Search for the cell housing the specified text and yield its (X, Y) center coordinate. 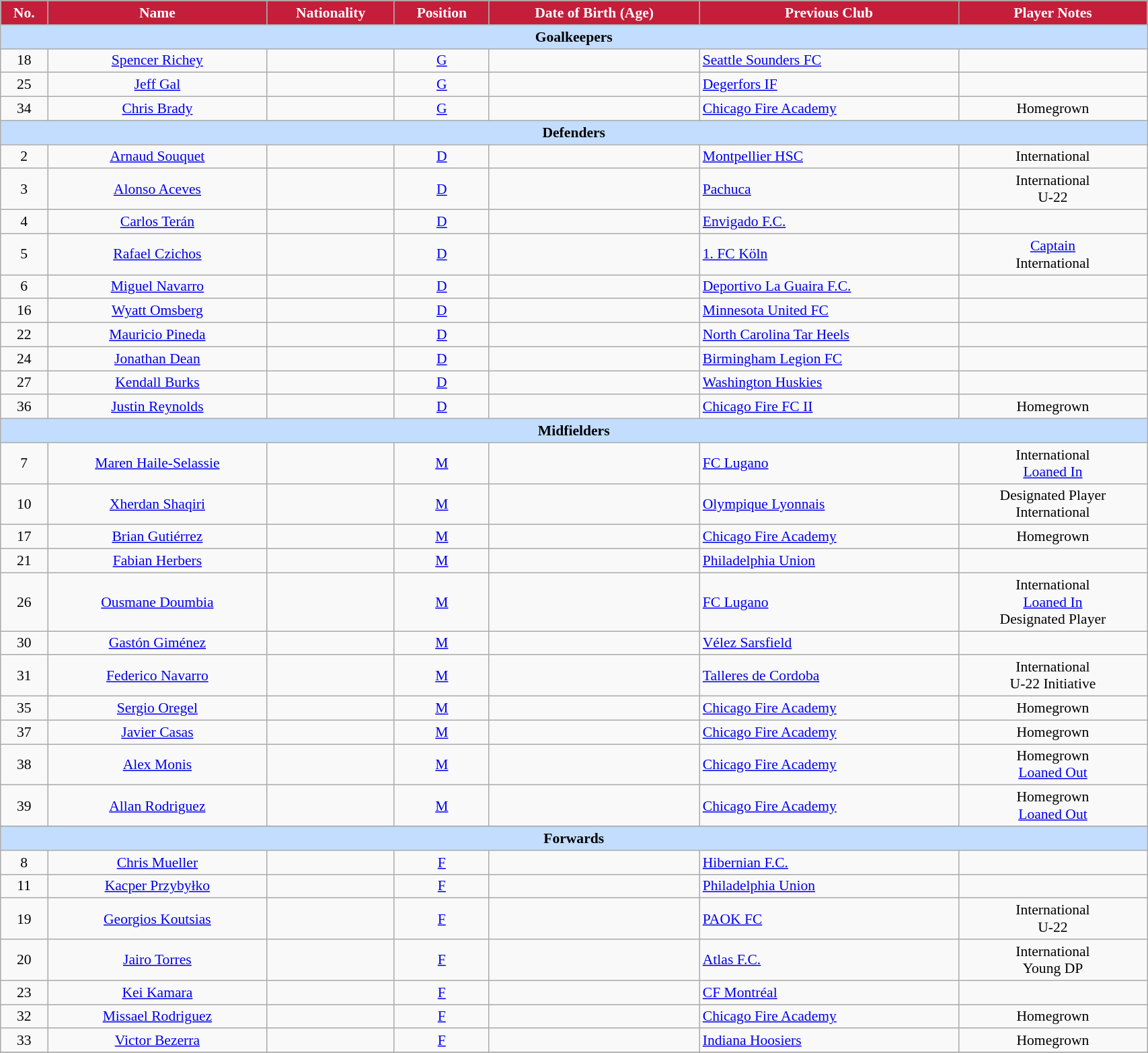
Victor Bezerra (157, 1041)
4 (24, 222)
16 (24, 311)
North Carolina Tar Heels (829, 335)
39 (24, 806)
31 (24, 676)
Alex Monis (157, 764)
Defenders (574, 133)
Jairo Torres (157, 959)
33 (24, 1041)
Xherdan Shaqiri (157, 505)
InternationalU-22 Initiative (1053, 676)
5 (24, 254)
34 (24, 109)
Georgios Koutsias (157, 919)
Pachuca (829, 190)
Mauricio Pineda (157, 335)
Minnesota United FC (829, 311)
Carlos Terán (157, 222)
21 (24, 561)
InternationalLoaned InDesignated Player (1053, 602)
8 (24, 863)
Missael Rodriguez (157, 1017)
Kacper Przybyłko (157, 886)
Arnaud Souquet (157, 157)
Maren Haile-Selassie (157, 463)
Alonso Aceves (157, 190)
Justin Reynolds (157, 407)
18 (24, 61)
10 (24, 505)
24 (24, 359)
Degerfors IF (829, 85)
23 (24, 992)
6 (24, 287)
Hibernian F.C. (829, 863)
Javier Casas (157, 732)
7 (24, 463)
International (1053, 157)
27 (24, 383)
2 (24, 157)
19 (24, 919)
Chicago Fire FC II (829, 407)
Jonathan Dean (157, 359)
26 (24, 602)
Kendall Burks (157, 383)
Allan Rodriguez (157, 806)
CF Montréal (829, 992)
37 (24, 732)
Fabian Herbers (157, 561)
32 (24, 1017)
InternationalYoung DP (1053, 959)
Forwards (574, 838)
InternationalLoaned In (1053, 463)
22 (24, 335)
Federico Navarro (157, 676)
CaptainInternational (1053, 254)
Wyatt Omsberg (157, 311)
Envigado F.C. (829, 222)
Washington Huskies (829, 383)
Kei Kamara (157, 992)
Vélez Sarsfield (829, 643)
11 (24, 886)
No. (24, 13)
1. FC Köln (829, 254)
Jeff Gal (157, 85)
Birmingham Legion FC (829, 359)
Seattle Sounders FC (829, 61)
Sergio Oregel (157, 709)
36 (24, 407)
Montpellier HSC (829, 157)
Midfielders (574, 431)
Name (157, 13)
Rafael Czichos (157, 254)
Nationality (331, 13)
Date of Birth (Age) (594, 13)
Atlas F.C. (829, 959)
38 (24, 764)
20 (24, 959)
PAOK FC (829, 919)
Chris Mueller (157, 863)
Gastón Giménez (157, 643)
3 (24, 190)
25 (24, 85)
Spencer Richey (157, 61)
Goalkeepers (574, 37)
Player Notes (1053, 13)
Brian Gutiérrez (157, 537)
35 (24, 709)
Designated PlayerInternational (1053, 505)
Deportivo La Guaira F.C. (829, 287)
Ousmane Doumbia (157, 602)
Talleres de Cordoba (829, 676)
Position (441, 13)
Chris Brady (157, 109)
17 (24, 537)
Previous Club (829, 13)
Miguel Navarro (157, 287)
Olympique Lyonnais (829, 505)
30 (24, 643)
Indiana Hoosiers (829, 1041)
